Locate the cell with the specified text and output its [X, Y] center coordinate. 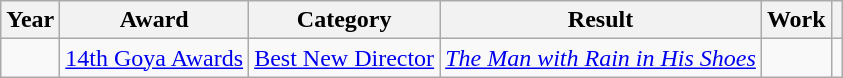
Category [344, 20]
Award [154, 20]
Result [601, 20]
14th Goya Awards [154, 58]
Best New Director [344, 58]
Year [30, 20]
The Man with Rain in His Shoes [601, 58]
Work [796, 20]
